Detect which cell encompasses the target text, then output its (X, Y) center coordinate. 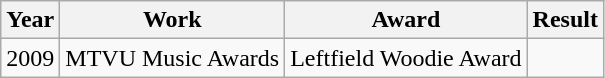
2009 (30, 58)
MTVU Music Awards (172, 58)
Work (172, 20)
Year (30, 20)
Award (406, 20)
Leftfield Woodie Award (406, 58)
Result (565, 20)
